From the cell containing the given text, extract its center point as (X, Y) coordinate. 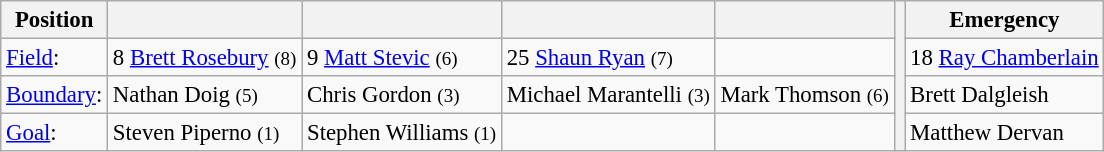
Michael Marantelli (3) (608, 95)
Chris Gordon (3) (402, 95)
9 Matt Stevic (6) (402, 58)
Stephen Williams (1) (402, 133)
25 Shaun Ryan (7) (608, 58)
Boundary: (54, 95)
Position (54, 20)
18 Ray Chamberlain (1004, 58)
Steven Piperno (1) (205, 133)
8 Brett Rosebury (8) (205, 58)
Brett Dalgleish (1004, 95)
Emergency (1004, 20)
Mark Thomson (6) (804, 95)
Nathan Doig (5) (205, 95)
Goal: (54, 133)
Matthew Dervan (1004, 133)
Field: (54, 58)
